Provide the [X, Y] coordinate of the cell's center where the given text is located.  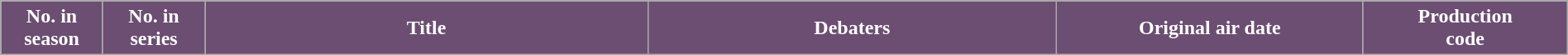
Productioncode [1465, 28]
Debaters [852, 28]
No. inseason [52, 28]
No. inseries [154, 28]
Title [427, 28]
Original air date [1209, 28]
